Output the [x, y] coordinate of the center of the cell containing the given text.  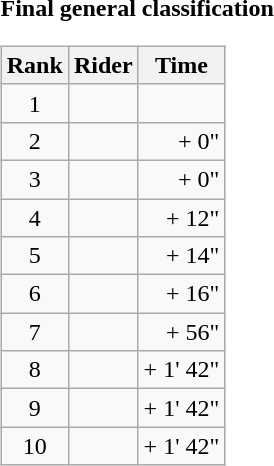
3 [34, 179]
1 [34, 103]
Rider [103, 65]
10 [34, 446]
+ 56" [182, 332]
8 [34, 370]
Rank [34, 65]
9 [34, 408]
5 [34, 256]
Time [182, 65]
+ 16" [182, 294]
4 [34, 217]
6 [34, 294]
7 [34, 332]
+ 12" [182, 217]
2 [34, 141]
+ 14" [182, 256]
